Scan for the cell matching the given text and deliver its (x, y) coordinate at center. 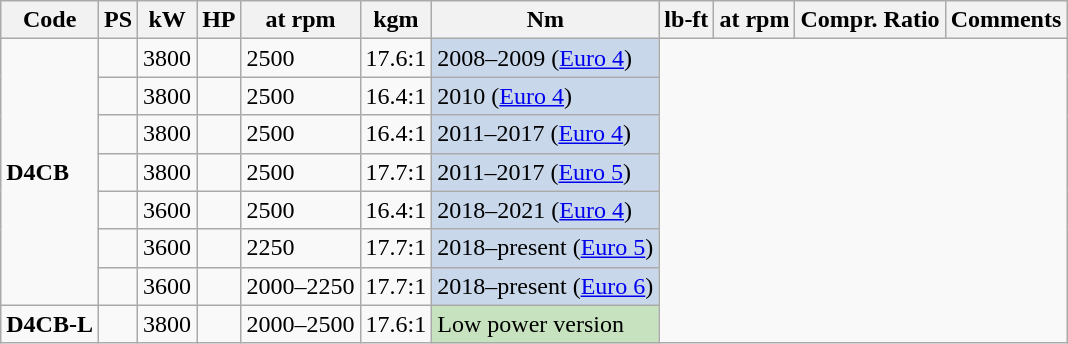
2018–present (Euro 5) (546, 248)
2011–2017 (Euro 4) (546, 134)
PS (118, 20)
D4CB-L (50, 324)
2250 (300, 248)
kW (168, 20)
2018–2021 (Euro 4) (546, 210)
2000–2500 (300, 324)
2000–2250 (300, 286)
Compr. Ratio (870, 20)
Nm (546, 20)
HP (219, 20)
kgm (396, 20)
Low power version (546, 324)
D4CB (50, 172)
2008–2009 (Euro 4) (546, 58)
2010 (Euro 4) (546, 96)
2011–2017 (Euro 5) (546, 172)
Code (50, 20)
Comments (1006, 20)
lb-ft (686, 20)
2018–present (Euro 6) (546, 286)
